Output the [X, Y] coordinate of the center of the cell containing the given text.  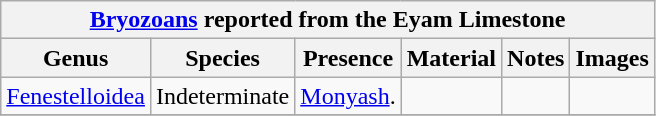
Species [222, 58]
Indeterminate [222, 96]
Genus [76, 58]
Presence [348, 58]
Monyash. [348, 96]
Material [451, 58]
Images [612, 58]
Notes [536, 58]
Bryozoans reported from the Eyam Limestone [328, 20]
Fenestelloidea [76, 96]
